Return the (x, y) coordinate for the center point of the cell that contains the specified text.  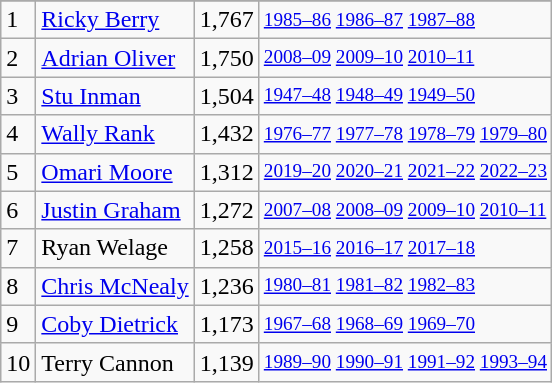
2019–20 2020–21 2021–22 2022–23 (405, 172)
2 (18, 58)
1,504 (226, 96)
1,767 (226, 20)
2015–16 2016–17 2017–18 (405, 248)
1,432 (226, 134)
1,258 (226, 248)
1985–86 1986–87 1987–88 (405, 20)
1967–68 1968–69 1969–70 (405, 324)
7 (18, 248)
Justin Graham (115, 210)
3 (18, 96)
4 (18, 134)
Ricky Berry (115, 20)
2008–09 2009–10 2010–11 (405, 58)
1,272 (226, 210)
1,236 (226, 286)
1,312 (226, 172)
1,173 (226, 324)
1,750 (226, 58)
8 (18, 286)
6 (18, 210)
Stu Inman (115, 96)
5 (18, 172)
9 (18, 324)
1947–48 1948–49 1949–50 (405, 96)
Terry Cannon (115, 362)
1989–90 1990–91 1991–92 1993–94 (405, 362)
1 (18, 20)
Adrian Oliver (115, 58)
Coby Dietrick (115, 324)
1,139 (226, 362)
Omari Moore (115, 172)
Chris McNealy (115, 286)
1980–81 1981–82 1982–83 (405, 286)
10 (18, 362)
Ryan Welage (115, 248)
2007–08 2008–09 2009–10 2010–11 (405, 210)
1976–77 1977–78 1978–79 1979–80 (405, 134)
Wally Rank (115, 134)
